Output the (x, y) coordinate of the center of the cell containing the given text.  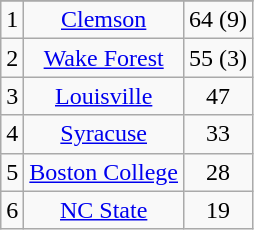
33 (218, 134)
Boston College (104, 172)
3 (12, 96)
Syracuse (104, 134)
19 (218, 210)
4 (12, 134)
55 (3) (218, 58)
2 (12, 58)
Wake Forest (104, 58)
Louisville (104, 96)
47 (218, 96)
NC State (104, 210)
64 (9) (218, 20)
6 (12, 210)
1 (12, 20)
5 (12, 172)
Clemson (104, 20)
28 (218, 172)
